Locate the cell with the specified text and output its (x, y) center coordinate. 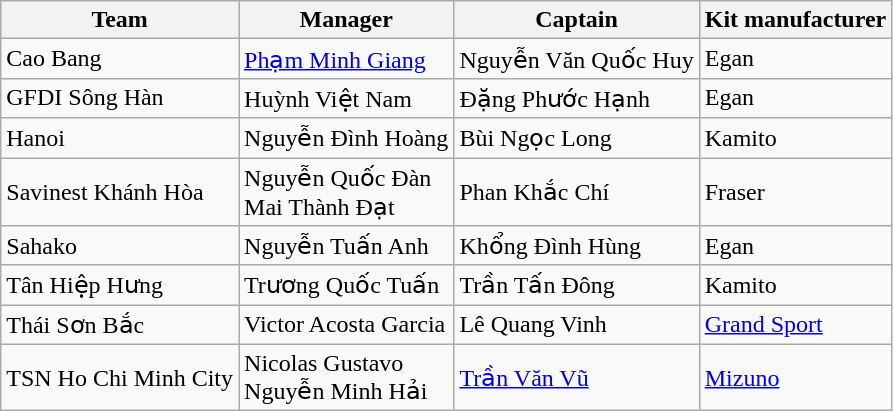
TSN Ho Chi Minh City (120, 378)
Victor Acosta Garcia (346, 325)
Grand Sport (796, 325)
Tân Hiệp Hưng (120, 285)
Đặng Phước Hạnh (576, 98)
Captain (576, 20)
Phạm Minh Giang (346, 59)
Trương Quốc Tuấn (346, 285)
Kit manufacturer (796, 20)
Thái Sơn Bắc (120, 325)
Trần Văn Vũ (576, 378)
Lê Quang Vinh (576, 325)
Khổng Đình Hùng (576, 246)
Savinest Khánh Hòa (120, 192)
Cao Bang (120, 59)
GFDI Sông Hàn (120, 98)
Nguyễn Tuấn Anh (346, 246)
Team (120, 20)
Nguyễn Quốc Đàn Mai Thành Đạt (346, 192)
Phan Khắc Chí (576, 192)
Manager (346, 20)
Huỳnh Việt Nam (346, 98)
Nguyễn Văn Quốc Huy (576, 59)
Hanoi (120, 138)
Bùi Ngọc Long (576, 138)
Mizuno (796, 378)
Fraser (796, 192)
Nguyễn Đình Hoàng (346, 138)
Nicolas Gustavo Nguyễn Minh Hải (346, 378)
Sahako (120, 246)
Trần Tấn Đông (576, 285)
